Pinpoint the cell where the given text exists, returning its (x, y) midpoint coordinate. 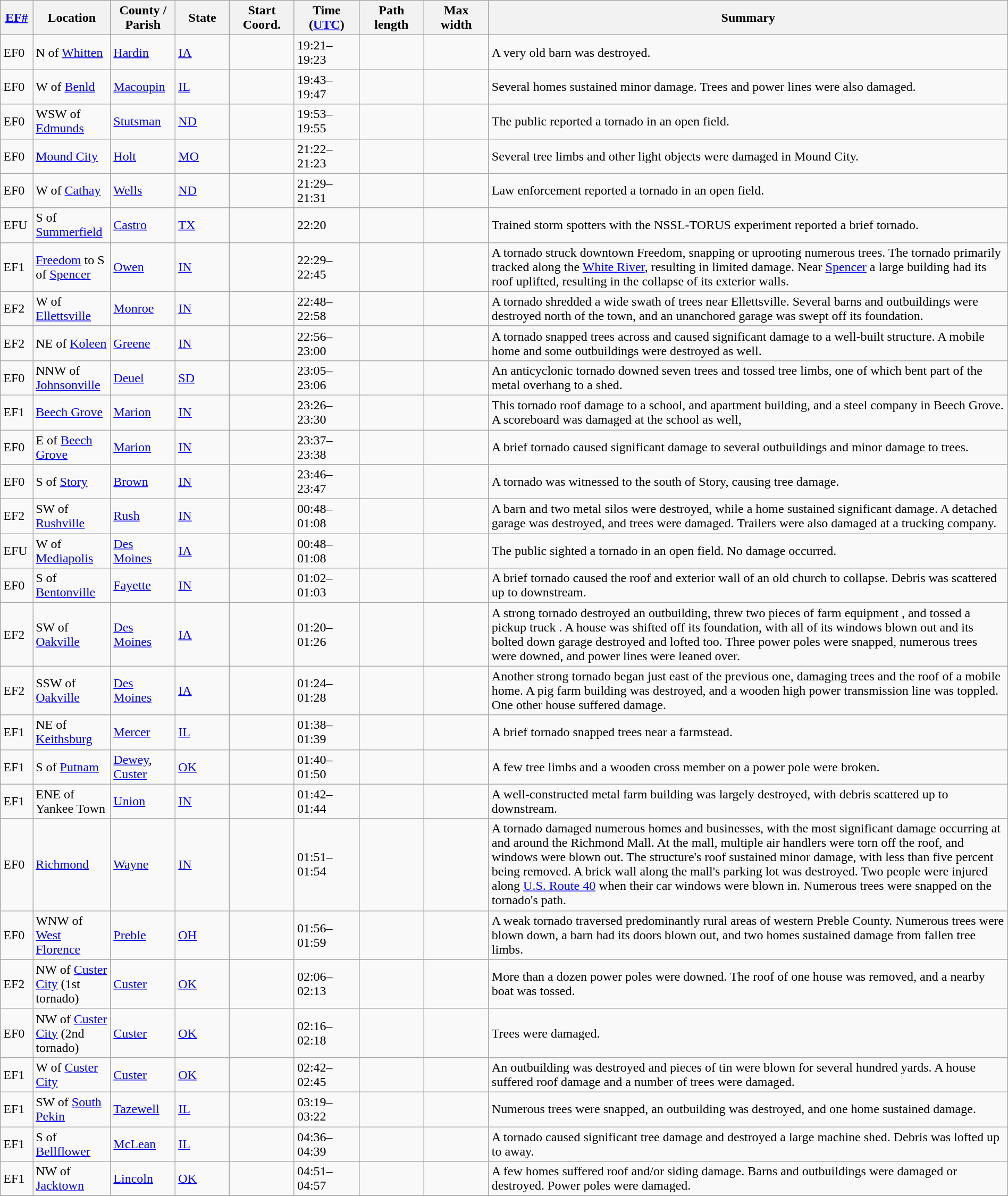
22:29–22:45 (326, 267)
OH (203, 935)
County / Parish (143, 18)
Start Coord. (262, 18)
TX (203, 225)
This tornado roof damage to a school, and apartment building, and a steel company in Beech Grove. A scoreboard was damaged at the school as well, (748, 412)
Castro (143, 225)
W of Custer City (72, 1075)
Location (72, 18)
Owen (143, 267)
Freedom to S of Spencer (72, 267)
01:02–01:03 (326, 586)
NE of Koleen (72, 343)
02:06–02:13 (326, 984)
S of Bentonville (72, 586)
NNW of Johnsonville (72, 377)
04:36–04:39 (326, 1144)
01:40–01:50 (326, 767)
Mound City (72, 156)
Mercer (143, 732)
Fayette (143, 586)
19:43–19:47 (326, 87)
Greene (143, 343)
Numerous trees were snapped, an outbuilding was destroyed, and one home sustained damage. (748, 1109)
McLean (143, 1144)
SSW of Oakville (72, 690)
23:37–23:38 (326, 447)
An anticyclonic tornado downed seven trees and tossed tree limbs, one of which bent part of the metal overhang to a shed. (748, 377)
Max width (456, 18)
19:21–19:23 (326, 52)
A tornado was witnessed to the south of Story, causing tree damage. (748, 482)
S of Bellflower (72, 1144)
Lincoln (143, 1179)
Wayne (143, 864)
ENE of Yankee Town (72, 802)
Path length (391, 18)
02:42–02:45 (326, 1075)
A few tree limbs and a wooden cross member on a power pole were broken. (748, 767)
S of Story (72, 482)
03:19–03:22 (326, 1109)
21:29–21:31 (326, 190)
23:46–23:47 (326, 482)
04:51–04:57 (326, 1179)
SW of South Pekin (72, 1109)
Holt (143, 156)
Richmond (72, 864)
Rush (143, 517)
23:26–23:30 (326, 412)
Wells (143, 190)
W of Mediapolis (72, 551)
An outbuilding was destroyed and pieces of tin were blown for several hundred yards. A house suffered roof damage and a number of trees were damaged. (748, 1075)
02:16–02:18 (326, 1033)
W of Ellettsville (72, 308)
Union (143, 802)
A very old barn was destroyed. (748, 52)
A tornado snapped trees across and caused significant damage to a well-built structure. A mobile home and some outbuildings were destroyed as well. (748, 343)
Several tree limbs and other light objects were damaged in Mound City. (748, 156)
More than a dozen power poles were downed. The roof of one house was removed, and a nearby boat was tossed. (748, 984)
A brief tornado snapped trees near a farmstead. (748, 732)
21:22–21:23 (326, 156)
01:42–01:44 (326, 802)
A brief tornado caused significant damage to several outbuildings and minor damage to trees. (748, 447)
MO (203, 156)
N of Whitten (72, 52)
A well-constructed metal farm building was largely destroyed, with debris scattered up to downstream. (748, 802)
Law enforcement reported a tornado in an open field. (748, 190)
Time (UTC) (326, 18)
19:53–19:55 (326, 121)
The public sighted a tornado in an open field. No damage occurred. (748, 551)
A few homes suffered roof and/or siding damage. Barns and outbuildings were damaged or destroyed. Power poles were damaged. (748, 1179)
S of Summerfield (72, 225)
NW of Custer City (1st tornado) (72, 984)
NW of Custer City (2nd tornado) (72, 1033)
A tornado caused significant tree damage and destroyed a large machine shed. Debris was lofted up to away. (748, 1144)
Monroe (143, 308)
SD (203, 377)
01:51–01:54 (326, 864)
WSW of Edmunds (72, 121)
Trees were damaged. (748, 1033)
Trained storm spotters with the NSSL-TORUS experiment reported a brief tornado. (748, 225)
WNW of West Florence (72, 935)
Beech Grove (72, 412)
22:20 (326, 225)
Preble (143, 935)
SW of Oakville (72, 635)
Brown (143, 482)
23:05–23:06 (326, 377)
A brief tornado caused the roof and exterior wall of an old church to collapse. Debris was scattered up to downstream. (748, 586)
NE of Keithsburg (72, 732)
S of Putnam (72, 767)
W of Cathay (72, 190)
Several homes sustained minor damage. Trees and power lines were also damaged. (748, 87)
Summary (748, 18)
EF# (17, 18)
22:56–23:00 (326, 343)
NW of Jacktown (72, 1179)
22:48–22:58 (326, 308)
01:38–01:39 (326, 732)
E of Beech Grove (72, 447)
Macoupin (143, 87)
W of Benld (72, 87)
SW of Rushville (72, 517)
State (203, 18)
01:24–01:28 (326, 690)
Deuel (143, 377)
The public reported a tornado in an open field. (748, 121)
Dewey, Custer (143, 767)
Stutsman (143, 121)
Tazewell (143, 1109)
01:20–01:26 (326, 635)
01:56–01:59 (326, 935)
Hardin (143, 52)
